Search for the cell housing the specified text and yield its [X, Y] center coordinate. 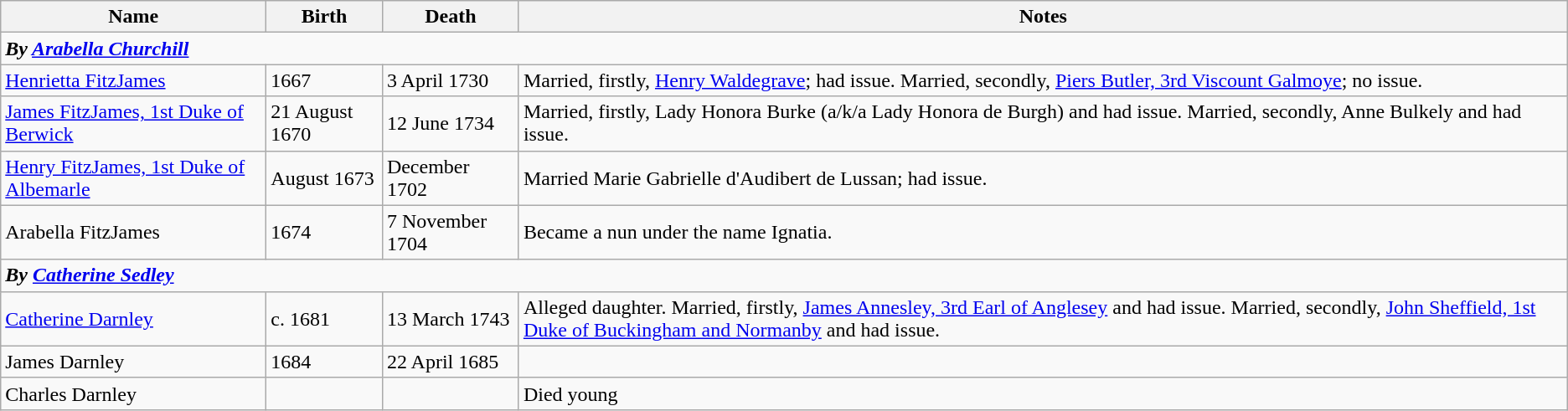
3 April 1730 [451, 80]
Charles Darnley [134, 393]
22 April 1685 [451, 362]
Birth [325, 17]
1667 [325, 80]
James Darnley [134, 362]
Death [451, 17]
Died young [1043, 393]
Became a nun under the name Ignatia. [1043, 233]
Name [134, 17]
By Arabella Churchill [784, 49]
21 August 1670 [325, 124]
August 1673 [325, 177]
Married, firstly, Lady Honora Burke (a/k/a Lady Honora de Burgh) and had issue. Married, secondly, Anne Bulkely and had issue. [1043, 124]
12 June 1734 [451, 124]
Married Marie Gabrielle d'Audibert de Lussan; had issue. [1043, 177]
December 1702 [451, 177]
Henrietta FitzJames [134, 80]
James FitzJames, 1st Duke of Berwick [134, 124]
Henry FitzJames, 1st Duke of Albemarle [134, 177]
Married, firstly, Henry Waldegrave; had issue. Married, secondly, Piers Butler, 3rd Viscount Galmoye; no issue. [1043, 80]
13 March 1743 [451, 318]
7 November 1704 [451, 233]
Notes [1043, 17]
1684 [325, 362]
Catherine Darnley [134, 318]
1674 [325, 233]
By Catherine Sedley [784, 275]
c. 1681 [325, 318]
Arabella FitzJames [134, 233]
